From the cell containing the given text, extract its center point as [x, y] coordinate. 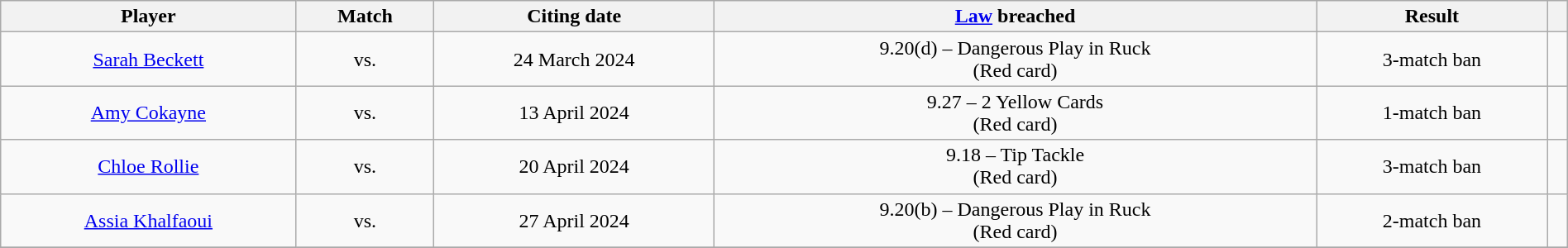
Law breached [1016, 17]
27 April 2024 [574, 220]
9.18 – Tip Tackle(Red card) [1016, 167]
Citing date [574, 17]
1-match ban [1432, 112]
24 March 2024 [574, 60]
13 April 2024 [574, 112]
Assia Khalfaoui [149, 220]
Chloe Rollie [149, 167]
Match [366, 17]
9.20(b) – Dangerous Play in Ruck(Red card) [1016, 220]
Result [1432, 17]
Player [149, 17]
9.20(d) – Dangerous Play in Ruck(Red card) [1016, 60]
2-match ban [1432, 220]
Amy Cokayne [149, 112]
Sarah Beckett [149, 60]
9.27 – 2 Yellow Cards(Red card) [1016, 112]
20 April 2024 [574, 167]
